From the cell containing the given text, extract its center point as [x, y] coordinate. 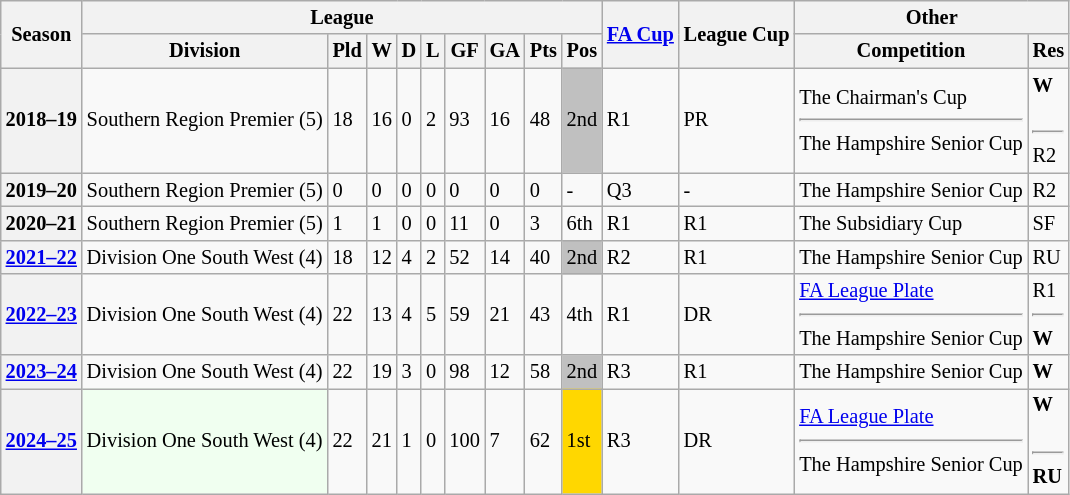
100 [464, 440]
Res [1048, 51]
98 [464, 372]
Division [205, 51]
W RU [1048, 440]
93 [464, 120]
The Subsidiary Cup [910, 223]
PR [737, 120]
52 [464, 257]
Other [932, 17]
Competition [910, 51]
14 [505, 257]
7 [505, 440]
2020–21 [42, 223]
13 [382, 314]
FA Cup [640, 34]
2018–19 [42, 120]
2023–24 [42, 372]
Q3 [640, 190]
1st [582, 440]
2021–22 [42, 257]
W R2 [1048, 120]
R1 W [1048, 314]
RU [1048, 257]
GA [505, 51]
GF [464, 51]
2024–25 [42, 440]
40 [544, 257]
SF [1048, 223]
19 [382, 372]
Pts [544, 51]
Pld [348, 51]
2022–23 [42, 314]
D [409, 51]
48 [544, 120]
5 [432, 314]
11 [464, 223]
2019–20 [42, 190]
59 [464, 314]
League Cup [737, 34]
58 [544, 372]
League [342, 17]
6th [582, 223]
62 [544, 440]
L [432, 51]
Season [42, 34]
Pos [582, 51]
43 [544, 314]
4th [582, 314]
The Chairman's Cup The Hampshire Senior Cup [910, 120]
